Extract the (x, y) coordinate from the center of the cell holding the provided text.  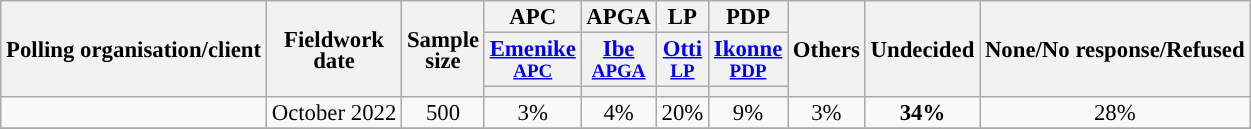
9% (748, 113)
None/No response/Refused (1115, 49)
Undecided (922, 49)
EmenikeAPC (532, 60)
Polling organisation/client (134, 49)
OttiLP (682, 60)
4% (618, 113)
APC (532, 17)
Fieldworkdate (334, 49)
28% (1115, 113)
Others (827, 49)
APGA (618, 17)
October 2022 (334, 113)
20% (682, 113)
Samplesize (444, 49)
IbeAPGA (618, 60)
34% (922, 113)
IkonnePDP (748, 60)
500 (444, 113)
PDP (748, 17)
LP (682, 17)
